Return (x, y) of the center of cell containing provided text 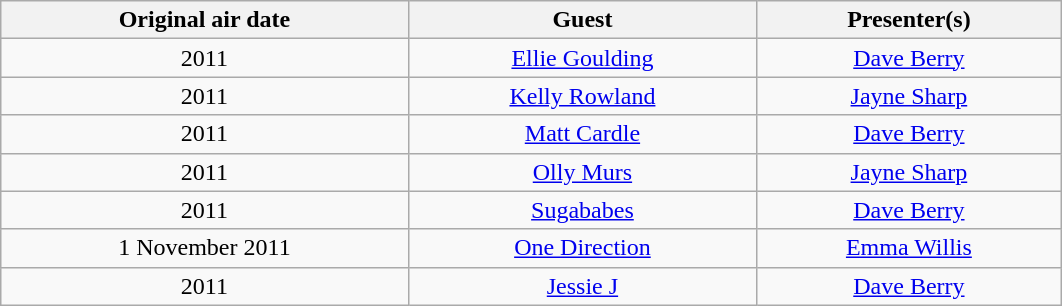
Matt Cardle (582, 134)
Original air date (204, 20)
Olly Murs (582, 172)
Ellie Goulding (582, 58)
One Direction (582, 248)
Kelly Rowland (582, 96)
Emma Willis (909, 248)
Guest (582, 20)
Sugababes (582, 210)
Presenter(s) (909, 20)
Jessie J (582, 286)
1 November 2011 (204, 248)
